Find where the given text appears and provide that cell's center as (x, y) coordinate. 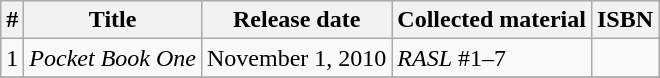
1 (12, 58)
# (12, 20)
November 1, 2010 (296, 58)
ISBN (624, 20)
Release date (296, 20)
Collected material (492, 20)
Title (113, 20)
RASL #1–7 (492, 58)
Pocket Book One (113, 58)
